From the cell containing the given text, extract its center point as [x, y] coordinate. 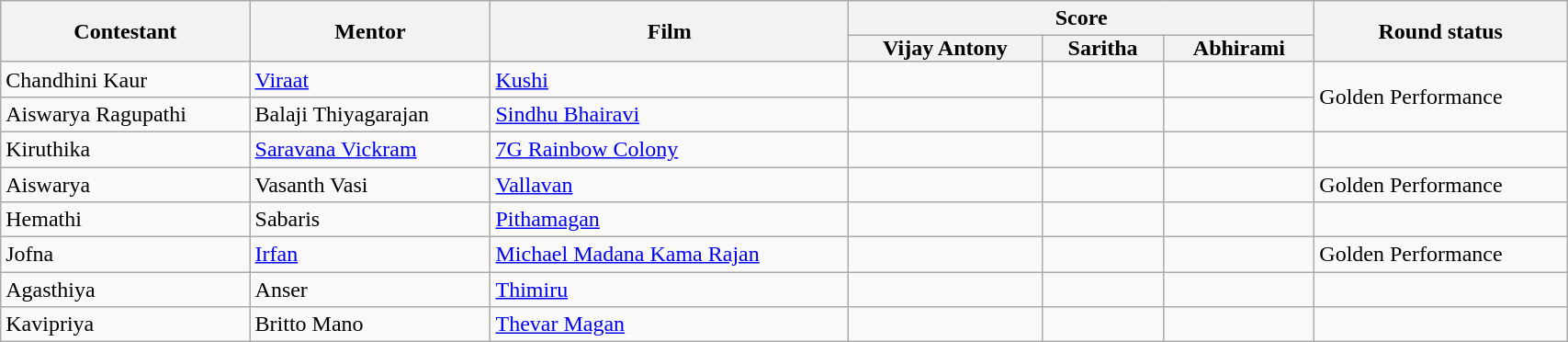
Viraat [370, 79]
Round status [1440, 31]
Jofna [125, 255]
Score [1082, 18]
Pithamagan [670, 220]
Kavipriya [125, 325]
Sindhu Bhairavi [670, 114]
Sabaris [370, 220]
Vasanth Vasi [370, 185]
Kiruthika [125, 149]
7G Rainbow Colony [670, 149]
Agasthiya [125, 290]
Vijay Antony [946, 49]
Hemathi [125, 220]
Thimiru [670, 290]
Chandhini Kaur [125, 79]
Abhirami [1239, 49]
Film [670, 31]
Aiswarya Ragupathi [125, 114]
Kushi [670, 79]
Michael Madana Kama Rajan [670, 255]
Balaji Thiyagarajan [370, 114]
Contestant [125, 31]
Thevar Magan [670, 325]
Saravana Vickram [370, 149]
Vallavan [670, 185]
Irfan [370, 255]
Aiswarya [125, 185]
Anser [370, 290]
Mentor [370, 31]
Britto Mano [370, 325]
Saritha [1102, 49]
